Capture the cell that displays the provided text and extract its [x, y] central coordinate. 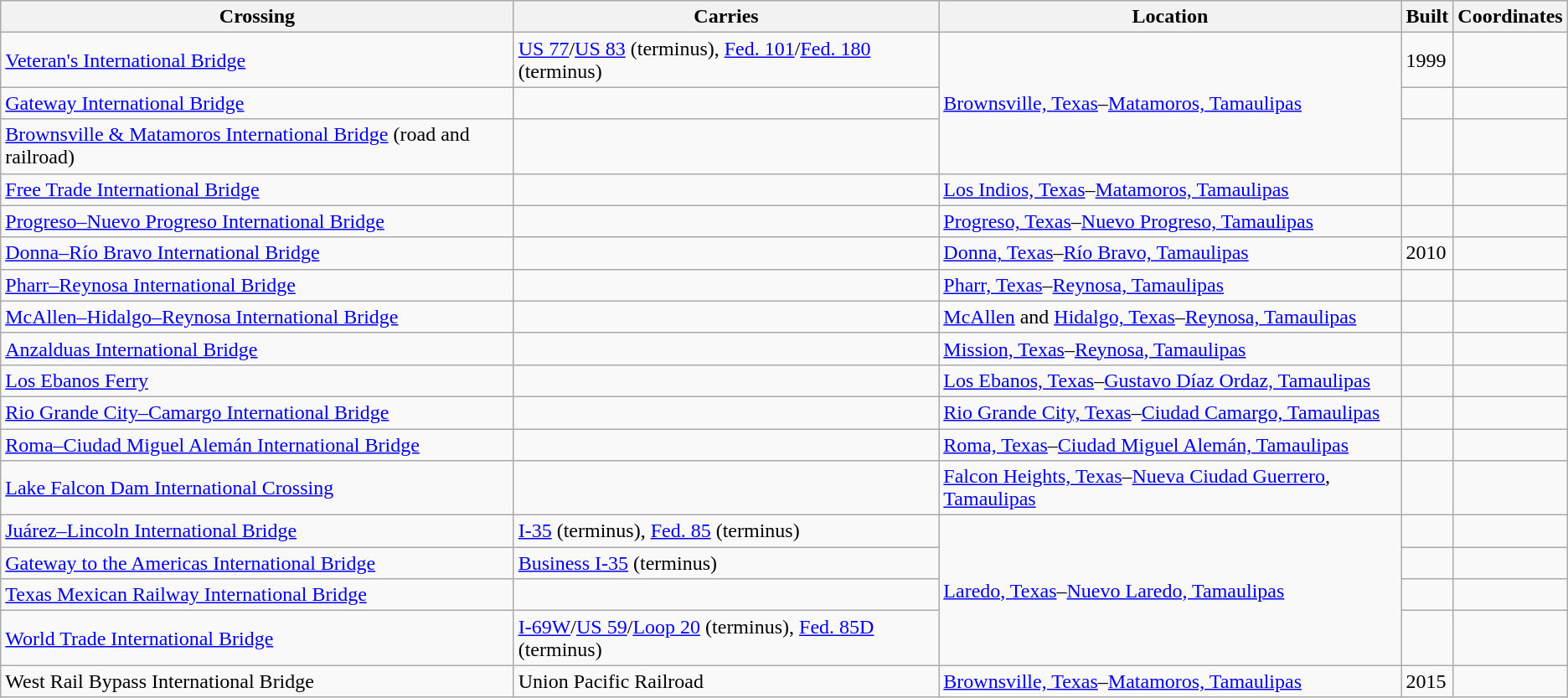
Mission, Texas–Reynosa, Tamaulipas [1170, 349]
Location [1170, 17]
Free Trade International Bridge [257, 189]
World Trade International Bridge [257, 639]
I-35 (terminus), Fed. 85 (terminus) [726, 531]
Built [1427, 17]
Los Indios, Texas–Matamoros, Tamaulipas [1170, 189]
Falcon Heights, Texas–Nueva Ciudad Guerrero, Tamaulipas [1170, 488]
Carries [726, 17]
Texas Mexican Railway International Bridge [257, 595]
Lake Falcon Dam International Crossing [257, 488]
Rio Grande City–Camargo International Bridge [257, 412]
Pharr–Reynosa International Bridge [257, 285]
Donna, Texas–Río Bravo, Tamaulipas [1170, 253]
Juárez–Lincoln International Bridge [257, 531]
Anzalduas International Bridge [257, 349]
Rio Grande City, Texas–Ciudad Camargo, Tamaulipas [1170, 412]
Roma, Texas–Ciudad Miguel Alemán, Tamaulipas [1170, 445]
McAllen–Hidalgo–Reynosa International Bridge [257, 317]
Pharr, Texas–Reynosa, Tamaulipas [1170, 285]
Union Pacific Railroad [726, 681]
Veteran's International Bridge [257, 60]
Gateway to the Americas International Bridge [257, 563]
Donna–Río Bravo International Bridge [257, 253]
2015 [1427, 681]
Business I-35 (terminus) [726, 563]
Roma–Ciudad Miguel Alemán International Bridge [257, 445]
1999 [1427, 60]
2010 [1427, 253]
Progreso, Texas–Nuevo Progreso, Tamaulipas [1170, 221]
Los Ebanos Ferry [257, 380]
Laredo, Texas–Nuevo Laredo, Tamaulipas [1170, 590]
I-69W/US 59/Loop 20 (terminus), Fed. 85D (terminus) [726, 639]
Progreso–Nuevo Progreso International Bridge [257, 221]
Gateway International Bridge [257, 103]
Crossing [257, 17]
Brownsville & Matamoros International Bridge (road and railroad) [257, 146]
West Rail Bypass International Bridge [257, 681]
US 77/US 83 (terminus), Fed. 101/Fed. 180 (terminus) [726, 60]
Coordinates [1510, 17]
McAllen and Hidalgo, Texas–Reynosa, Tamaulipas [1170, 317]
Los Ebanos, Texas–Gustavo Díaz Ordaz, Tamaulipas [1170, 380]
